Locate the cell with the specified text and output its (x, y) center coordinate. 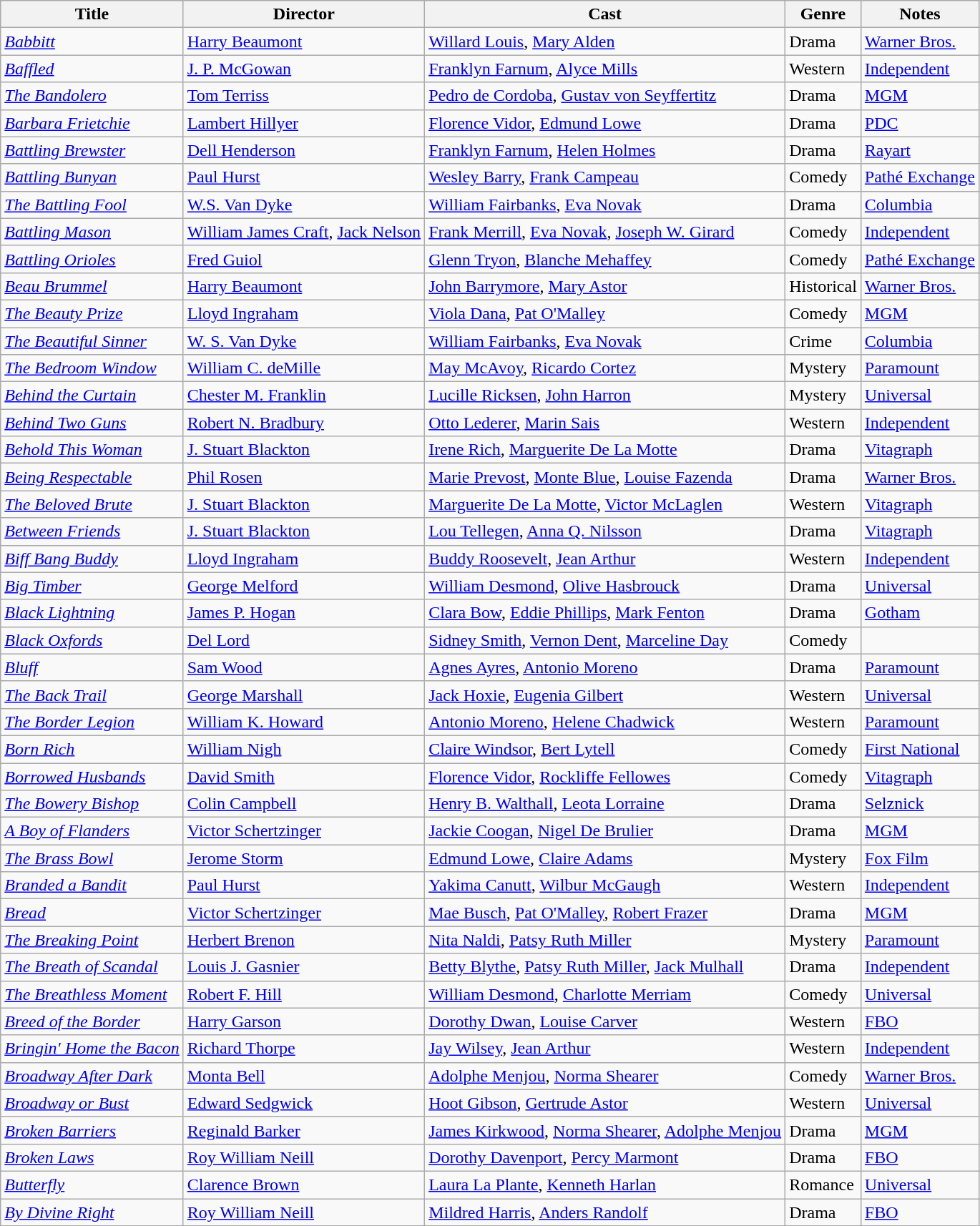
Chester M. Franklin (303, 396)
Broadway or Bust (92, 1103)
Marguerite De La Motte, Victor McLaglen (605, 504)
Jackie Coogan, Nigel De Brulier (605, 831)
Sam Wood (303, 667)
Irene Rich, Marguerite De La Motte (605, 450)
Herbert Brenon (303, 940)
The Brass Bowl (92, 858)
Battling Brewster (92, 150)
PDC (920, 123)
Between Friends (92, 531)
Battling Orioles (92, 259)
Del Lord (303, 640)
Gotham (920, 613)
Behold This Woman (92, 450)
Pedro de Cordoba, Gustav von Seyffertitz (605, 96)
Clarence Brown (303, 1185)
Phil Rosen (303, 477)
Florence Vidor, Edmund Lowe (605, 123)
The Bowery Bishop (92, 804)
Battling Mason (92, 232)
Selznick (920, 804)
Tom Terriss (303, 96)
Fox Film (920, 858)
Nita Naldi, Patsy Ruth Miller (605, 940)
The Beloved Brute (92, 504)
William C. deMille (303, 368)
Cast (605, 14)
Baffled (92, 69)
The Beautiful Sinner (92, 341)
Betty Blythe, Patsy Ruth Miller, Jack Mulhall (605, 967)
Edward Sedgwick (303, 1103)
Lambert Hillyer (303, 123)
Louis J. Gasnier (303, 967)
Otto Lederer, Marin Sais (605, 423)
Marie Prevost, Monte Blue, Louise Fazenda (605, 477)
Franklyn Farnum, Helen Holmes (605, 150)
A Boy of Flanders (92, 831)
Bluff (92, 667)
Clara Bow, Eddie Phillips, Mark Fenton (605, 613)
J. P. McGowan (303, 69)
Barbara Frietchie (92, 123)
Frank Merrill, Eva Novak, Joseph W. Girard (605, 232)
The Breathless Moment (92, 994)
William Desmond, Olive Hasbrouck (605, 586)
Being Respectable (92, 477)
Richard Thorpe (303, 1049)
Bringin' Home the Bacon (92, 1049)
James P. Hogan (303, 613)
Dorothy Dwan, Louise Carver (605, 1021)
Lucille Ricksen, John Harron (605, 396)
Adolphe Menjou, Norma Shearer (605, 1076)
Borrowed Husbands (92, 776)
Broadway After Dark (92, 1076)
Jay Wilsey, Jean Arthur (605, 1049)
George Melford (303, 586)
Fred Guiol (303, 259)
Sidney Smith, Vernon Dent, Marceline Day (605, 640)
The Breaking Point (92, 940)
Broken Barriers (92, 1130)
Glenn Tryon, Blanche Mehaffey (605, 259)
Behind Two Guns (92, 423)
Franklyn Farnum, Alyce Mills (605, 69)
Yakima Canutt, Wilbur McGaugh (605, 886)
Henry B. Walthall, Leota Lorraine (605, 804)
By Divine Right (92, 1212)
Hoot Gibson, Gertrude Astor (605, 1103)
Monta Bell (303, 1076)
Babbitt (92, 41)
Black Oxfords (92, 640)
Agnes Ayres, Antonio Moreno (605, 667)
James Kirkwood, Norma Shearer, Adolphe Menjou (605, 1130)
W.S. Van Dyke (303, 205)
Mildred Harris, Anders Randolf (605, 1212)
Romance (823, 1185)
Rayart (920, 150)
David Smith (303, 776)
Dell Henderson (303, 150)
Jerome Storm (303, 858)
Title (92, 14)
Director (303, 14)
William James Craft, Jack Nelson (303, 232)
Battling Bunyan (92, 177)
Born Rich (92, 749)
Lou Tellegen, Anna Q. Nilsson (605, 531)
Robert N. Bradbury (303, 423)
Black Lightning (92, 613)
John Barrymore, Mary Astor (605, 286)
The Breath of Scandal (92, 967)
Reginald Barker (303, 1130)
Bread (92, 913)
Willard Louis, Mary Alden (605, 41)
Antonio Moreno, Helene Chadwick (605, 722)
Mae Busch, Pat O'Malley, Robert Frazer (605, 913)
The Battling Fool (92, 205)
Florence Vidor, Rockliffe Fellowes (605, 776)
Buddy Roosevelt, Jean Arthur (605, 559)
Jack Hoxie, Eugenia Gilbert (605, 695)
Beau Brummel (92, 286)
Breed of the Border (92, 1021)
Branded a Bandit (92, 886)
Edmund Lowe, Claire Adams (605, 858)
Harry Garson (303, 1021)
Notes (920, 14)
Biff Bang Buddy (92, 559)
Dorothy Davenport, Percy Marmont (605, 1157)
Genre (823, 14)
Viola Dana, Pat O'Malley (605, 313)
Crime (823, 341)
Laura La Plante, Kenneth Harlan (605, 1185)
William K. Howard (303, 722)
Claire Windsor, Bert Lytell (605, 749)
Big Timber (92, 586)
W. S. Van Dyke (303, 341)
William Nigh (303, 749)
Butterfly (92, 1185)
The Border Legion (92, 722)
George Marshall (303, 695)
Wesley Barry, Frank Campeau (605, 177)
Broken Laws (92, 1157)
The Beauty Prize (92, 313)
The Bedroom Window (92, 368)
Behind the Curtain (92, 396)
The Back Trail (92, 695)
May McAvoy, Ricardo Cortez (605, 368)
Colin Campbell (303, 804)
Historical (823, 286)
William Desmond, Charlotte Merriam (605, 994)
First National (920, 749)
Robert F. Hill (303, 994)
The Bandolero (92, 96)
